Capture the cell that displays the provided text and extract its [X, Y] central coordinate. 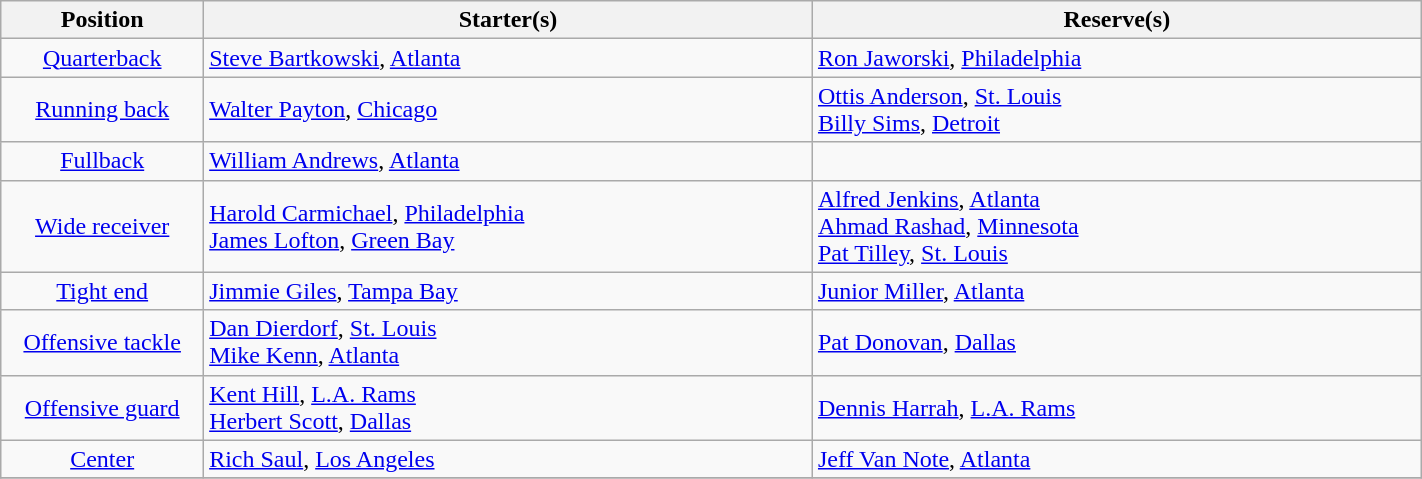
Dan Dierdorf, St. Louis Mike Kenn, Atlanta [508, 342]
Offensive guard [102, 408]
Steve Bartkowski, Atlanta [508, 58]
Ron Jaworski, Philadelphia [1116, 58]
Kent Hill, L.A. Rams Herbert Scott, Dallas [508, 408]
Junior Miller, Atlanta [1116, 291]
Pat Donovan, Dallas [1116, 342]
Fullback [102, 161]
Alfred Jenkins, Atlanta Ahmad Rashad, Minnesota Pat Tilley, St. Louis [1116, 226]
Reserve(s) [1116, 20]
Tight end [102, 291]
Position [102, 20]
Offensive tackle [102, 342]
Jeff Van Note, Atlanta [1116, 459]
Jimmie Giles, Tampa Bay [508, 291]
Running back [102, 110]
Center [102, 459]
Walter Payton, Chicago [508, 110]
Wide receiver [102, 226]
Starter(s) [508, 20]
Dennis Harrah, L.A. Rams [1116, 408]
Ottis Anderson, St. Louis Billy Sims, Detroit [1116, 110]
Harold Carmichael, Philadelphia James Lofton, Green Bay [508, 226]
William Andrews, Atlanta [508, 161]
Rich Saul, Los Angeles [508, 459]
Quarterback [102, 58]
